Return (X, Y) of the center of cell containing provided text 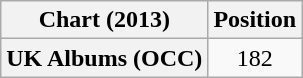
UK Albums (OCC) (104, 58)
Position (255, 20)
182 (255, 58)
Chart (2013) (104, 20)
